Return the [x, y] coordinate for the center point of the cell that contains the specified text.  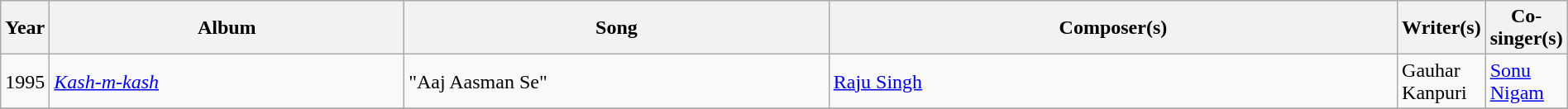
Kash-m-kash [227, 81]
Raju Singh [1113, 81]
Composer(s) [1113, 28]
Writer(s) [1442, 28]
Sonu Nigam [1527, 81]
1995 [25, 81]
Co-singer(s) [1527, 28]
Gauhar Kanpuri [1442, 81]
Song [617, 28]
Year [25, 28]
"Aaj Aasman Se" [617, 81]
Album [227, 28]
